Capture the cell that displays the provided text and extract its (x, y) central coordinate. 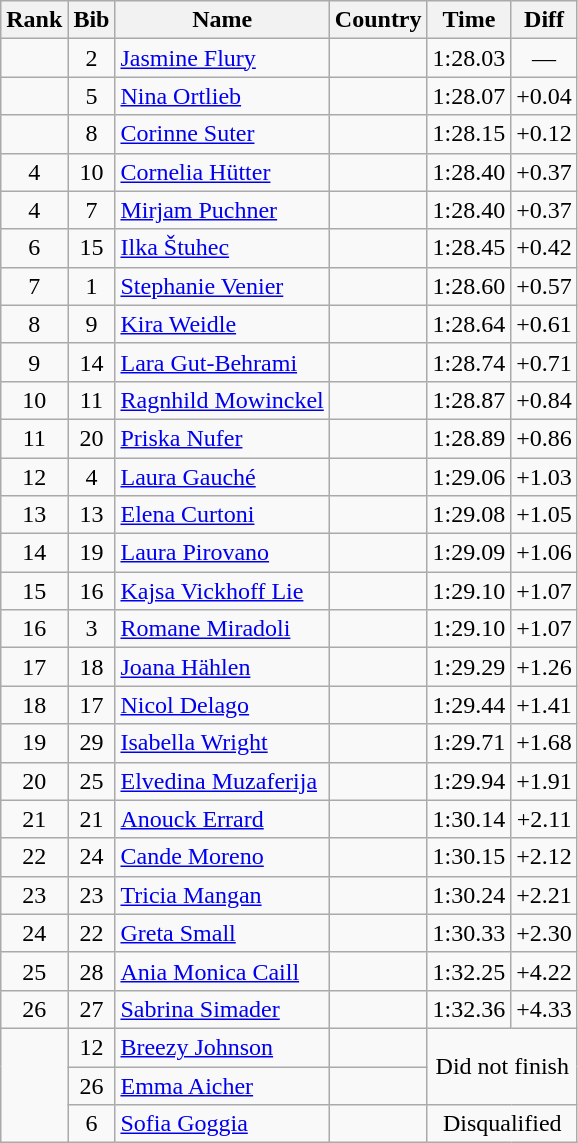
+4.33 (544, 1009)
Diff (544, 20)
1:28.45 (469, 248)
+0.57 (544, 286)
+1.06 (544, 553)
— (544, 58)
Joana Hählen (222, 667)
Elena Curtoni (222, 515)
Anouck Errard (222, 819)
+2.21 (544, 895)
+1.41 (544, 705)
1:28.15 (469, 134)
Kira Weidle (222, 324)
Nina Ortlieb (222, 96)
Country (378, 20)
Ilka Štuhec (222, 248)
5 (92, 96)
Greta Small (222, 933)
1:29.29 (469, 667)
+2.30 (544, 933)
+0.04 (544, 96)
+1.05 (544, 515)
1:29.94 (469, 781)
Nicol Delago (222, 705)
Laura Gauché (222, 477)
+2.11 (544, 819)
Mirjam Puchner (222, 210)
Ragnhild Mowinckel (222, 400)
1:32.36 (469, 1009)
28 (92, 971)
+1.03 (544, 477)
Cornelia Hütter (222, 172)
+1.91 (544, 781)
1:28.87 (469, 400)
+0.86 (544, 438)
1:28.74 (469, 362)
1:28.07 (469, 96)
+0.84 (544, 400)
29 (92, 743)
1:29.08 (469, 515)
1:30.15 (469, 857)
Time (469, 20)
Name (222, 20)
1:29.06 (469, 477)
+4.22 (544, 971)
1:29.09 (469, 553)
Disqualified (502, 1124)
1:30.33 (469, 933)
1:29.44 (469, 705)
Emma Aicher (222, 1085)
Did not finish (502, 1066)
+0.61 (544, 324)
1 (92, 286)
1:29.71 (469, 743)
1:28.60 (469, 286)
Tricia Mangan (222, 895)
Sofia Goggia (222, 1124)
+0.42 (544, 248)
+1.26 (544, 667)
Cande Moreno (222, 857)
Breezy Johnson (222, 1047)
Jasmine Flury (222, 58)
+0.12 (544, 134)
Rank (34, 20)
1:28.03 (469, 58)
Laura Pirovano (222, 553)
+1.68 (544, 743)
Kajsa Vickhoff Lie (222, 591)
1:30.24 (469, 895)
Bib (92, 20)
2 (92, 58)
+2.12 (544, 857)
Lara Gut-Behrami (222, 362)
1:28.89 (469, 438)
Isabella Wright (222, 743)
1:30.14 (469, 819)
Corinne Suter (222, 134)
Sabrina Simader (222, 1009)
+0.71 (544, 362)
Ania Monica Caill (222, 971)
27 (92, 1009)
Priska Nufer (222, 438)
Stephanie Venier (222, 286)
1:28.64 (469, 324)
1:32.25 (469, 971)
3 (92, 629)
Romane Miradoli (222, 629)
Elvedina Muzaferija (222, 781)
